Locate the cell with the specified text and output its (x, y) center coordinate. 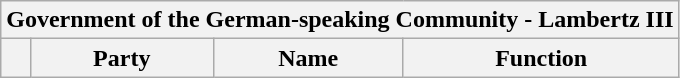
Name (308, 58)
Function (541, 58)
Party (122, 58)
Government of the German-speaking Community - Lambertz III (340, 20)
